Return the (x, y) coordinate for the center point of the cell that contains the specified text.  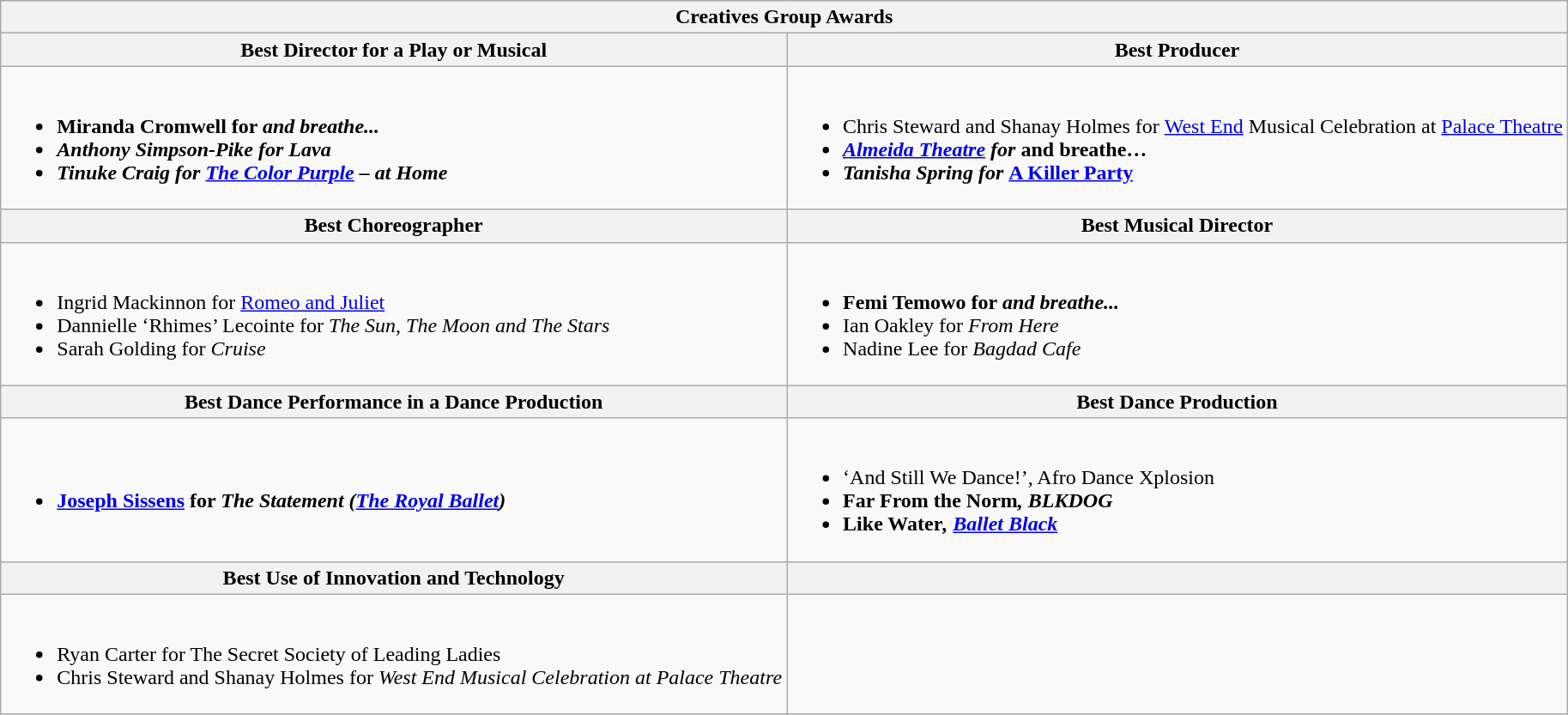
Best Choreographer (394, 226)
Chris Steward and Shanay Holmes for West End Musical Celebration at Palace TheatreAlmeida Theatre for and breathe…Tanisha Spring for A Killer Party (1178, 137)
Creatives Group Awards (784, 17)
Best Producer (1178, 50)
Best Dance Production (1178, 402)
Femi Temowo for and breathe...Ian Oakley for From HereNadine Lee for Bagdad Cafe (1178, 314)
Miranda Cromwell for and breathe...Anthony Simpson-Pike for LavaTinuke Craig for The Color Purple – at Home (394, 137)
Best Musical Director (1178, 226)
‘And Still We Dance!’, Afro Dance XplosionFar From the Norm, BLKDOGLike Water, Ballet Black (1178, 489)
Ingrid Mackinnon for Romeo and JulietDannielle ‘Rhimes’ Lecointe for The Sun, The Moon and The StarsSarah Golding for Cruise (394, 314)
Best Dance Performance in a Dance Production (394, 402)
Ryan Carter for The Secret Society of Leading LadiesChris Steward and Shanay Holmes for West End Musical Celebration at Palace Theatre (394, 654)
Best Use of Innovation and Technology (394, 578)
Joseph Sissens for The Statement (The Royal Ballet) (394, 489)
Best Director for a Play or Musical (394, 50)
